Capture the cell that displays the provided text and extract its [X, Y] central coordinate. 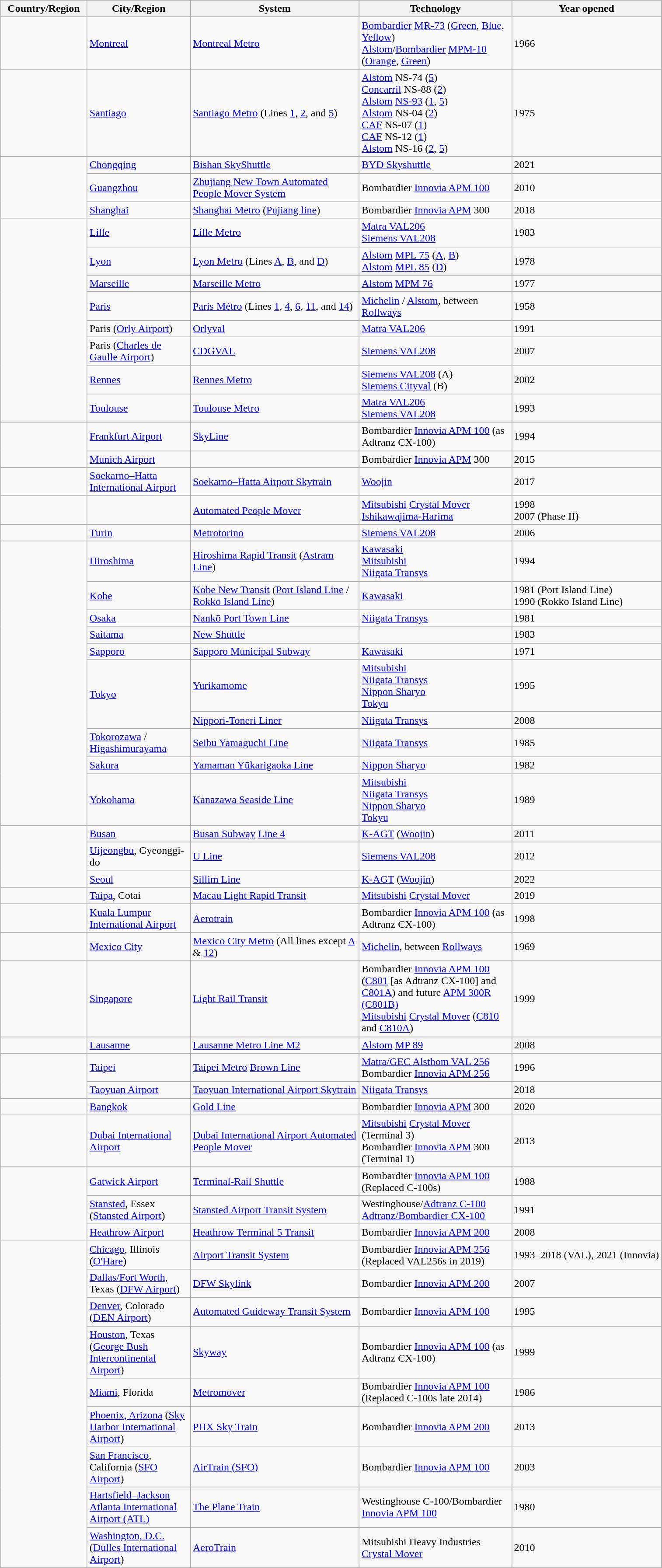
Washington, D.C. (Dulles International Airport) [139, 1547]
System [275, 9]
Busan Subway Line 4 [275, 834]
Kanazawa Seaside Line [275, 800]
Heathrow Airport [139, 1232]
Toulouse Metro [275, 409]
Bombardier Innovia APM 100 (Replaced C-100s late 2014) [436, 1393]
DFW Skylink [275, 1283]
Paris Métro (Lines 1, 4, 6, 11, and 14) [275, 306]
Aerotrain [275, 918]
Dubai International Airport Automated People Mover [275, 1141]
Nippori-Toneri Liner [275, 720]
Lyon Metro (Lines A, B, and D) [275, 261]
Kobe [139, 596]
Siemens VAL208 (A)Siemens Cityval (B) [436, 380]
AeroTrain [275, 1547]
Lille Metro [275, 233]
Yurikamome [275, 686]
1969 [587, 946]
Toulouse [139, 409]
2015 [587, 459]
Chicago, Illinois (O'Hare) [139, 1254]
Marseille Metro [275, 283]
Lille [139, 233]
Soekarno–Hatta Airport Skytrain [275, 482]
Seoul [139, 879]
Alstom NS-74 (5)Concarril NS-88 (2)Alstom NS-93 (1, 5)Alstom NS-04 (2)CAF NS-07 (1)CAF NS-12 (1)Alstom NS-16 (2, 5) [436, 113]
Tokyo [139, 694]
Automated Guideway Transit System [275, 1312]
Yamaman Yūkarigaoka Line [275, 765]
Automated People Mover [275, 510]
Airport Transit System [275, 1254]
1986 [587, 1393]
Mexico City [139, 946]
Light Rail Transit [275, 999]
Mitsubishi Crystal MoverIshikawajima-Harima [436, 510]
Sapporo Municipal Subway [275, 651]
Country/Region [44, 9]
Seibu Yamaguchi Line [275, 743]
1993–2018 (VAL), 2021 (Innovia) [587, 1254]
1975 [587, 113]
Denver, Colorado (DEN Airport) [139, 1312]
SkyLine [275, 437]
Yokohama [139, 800]
Westinghouse C-100/Bombardier Innovia APM 100 [436, 1507]
Taoyuan International Airport Skytrain [275, 1090]
New Shuttle [275, 635]
1998 [587, 918]
The Plane Train [275, 1507]
Bishan SkyShuttle [275, 165]
Year opened [587, 9]
Dubai International Airport [139, 1141]
KawasakiMitsubishiNiigata Transys [436, 561]
Marseille [139, 283]
Shanghai Metro (Pujiang line) [275, 210]
1978 [587, 261]
Paris (Charles de Gaulle Airport) [139, 351]
Singapore [139, 999]
Bombardier Innovia APM 100 (Replaced C-100s) [436, 1181]
Phoenix, Arizona (Sky Harbor International Airport) [139, 1427]
Bombardier Innovia APM 100 (C801 [as Adtranz CX-100] and C801A) and future APM 300R (C801B)Mitsubishi Crystal Mover (C810 and C810A) [436, 999]
1971 [587, 651]
Alstom MPM 76 [436, 283]
BYD Skyshuttle [436, 165]
1982 [587, 765]
U Line [275, 856]
Skyway [275, 1352]
Alstom MP 89 [436, 1045]
2017 [587, 482]
CDGVAL [275, 351]
Taipei [139, 1067]
1966 [587, 43]
City/Region [139, 9]
1981 (Port Island Line) 1990 (Rokkō Island Line) [587, 596]
Metrotorino [275, 533]
Turin [139, 533]
Woojin [436, 482]
2002 [587, 380]
Chongqing [139, 165]
Osaka [139, 618]
Michelin / Alstom, between Rollways [436, 306]
Stansted, Essex (Stansted Airport) [139, 1210]
Kobe New Transit (Port Island Line / Rokkō Island Line) [275, 596]
2019 [587, 896]
Montreal [139, 43]
Sillim Line [275, 879]
Busan [139, 834]
1988 [587, 1181]
Soekarno–Hatta International Airport [139, 482]
Nippon Sharyo [436, 765]
Matra VAL206 [436, 328]
1989 [587, 800]
1985 [587, 743]
Lausanne Metro Line M2 [275, 1045]
2003 [587, 1467]
Hartsfield–Jackson Atlanta International Airport (ATL) [139, 1507]
Dallas/Fort Worth, Texas (DFW Airport) [139, 1283]
Hiroshima Rapid Transit (Astram Line) [275, 561]
2021 [587, 165]
Taipa, Cotai [139, 896]
Tokorozawa / Higashimurayama [139, 743]
Houston, Texas (George Bush Intercontinental Airport) [139, 1352]
2022 [587, 879]
Lyon [139, 261]
Bombardier MR-73 (Green, Blue, Yellow)Alstom/Bombardier MPM-10 (Orange, Green) [436, 43]
Bombardier Innovia APM 256 (Replaced VAL256s in 2019) [436, 1254]
Hiroshima [139, 561]
Saitama [139, 635]
Mitsubishi Crystal Mover (Terminal 3)Bombardier Innovia APM 300 (Terminal 1) [436, 1141]
Santiago [139, 113]
2020 [587, 1107]
Uijeongbu, Gyeonggi-do [139, 856]
Terminal-Rail Shuttle [275, 1181]
Paris (Orly Airport) [139, 328]
Munich Airport [139, 459]
Bangkok [139, 1107]
Mitsubishi Heavy Industries Crystal Mover [436, 1547]
Matra/GEC Alsthom VAL 256Bombardier Innovia APM 256 [436, 1067]
Technology [436, 9]
Santiago Metro (Lines 1, 2, and 5) [275, 113]
1980 [587, 1507]
San Francisco, California (SFO Airport) [139, 1467]
Sakura [139, 765]
Frankfurt Airport [139, 437]
1981 [587, 618]
PHX Sky Train [275, 1427]
Rennes Metro [275, 380]
AirTrain (SFO) [275, 1467]
Guangzhou [139, 187]
2006 [587, 533]
1958 [587, 306]
Taipei Metro Brown Line [275, 1067]
Miami, Florida [139, 1393]
Westinghouse/Adtranz C-100Adtranz/Bombardier CX-100 [436, 1210]
Gatwick Airport [139, 1181]
Paris [139, 306]
Heathrow Terminal 5 Transit [275, 1232]
Shanghai [139, 210]
1977 [587, 283]
1998 2007 (Phase II) [587, 510]
Montreal Metro [275, 43]
Taoyuan Airport [139, 1090]
2011 [587, 834]
2012 [587, 856]
1996 [587, 1067]
Sapporo [139, 651]
Kuala Lumpur International Airport [139, 918]
Rennes [139, 380]
Mitsubishi Crystal Mover [436, 896]
Michelin, between Rollways [436, 946]
Macau Light Rapid Transit [275, 896]
Lausanne [139, 1045]
Zhujiang New Town Automated People Mover System [275, 187]
Stansted Airport Transit System [275, 1210]
Nankō Port Town Line [275, 618]
Mexico City Metro (All lines except A & 12) [275, 946]
Metromover [275, 1393]
1993 [587, 409]
Orlyval [275, 328]
Gold Line [275, 1107]
Alstom MPL 75 (A, B)Alstom MPL 85 (D) [436, 261]
